Detect which cell encompasses the target text, then output its (X, Y) center coordinate. 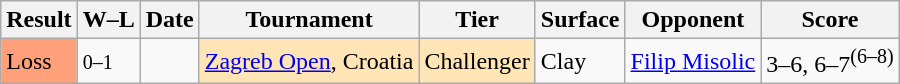
3–6, 6–7(6–8) (830, 62)
Challenger (477, 62)
Score (830, 20)
Surface (580, 20)
Zagreb Open, Croatia (309, 62)
Tier (477, 20)
Filip Misolic (693, 62)
Tournament (309, 20)
W–L (108, 20)
0–1 (108, 62)
Loss (39, 62)
Result (39, 20)
Clay (580, 62)
Opponent (693, 20)
Date (170, 20)
